Scan for the cell matching the given text and deliver its (X, Y) coordinate at center. 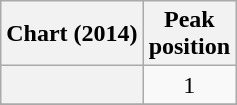
1 (189, 85)
Chart (2014) (72, 34)
Peakposition (189, 34)
